Extract the (X, Y) coordinate from the center of the cell holding the provided text.  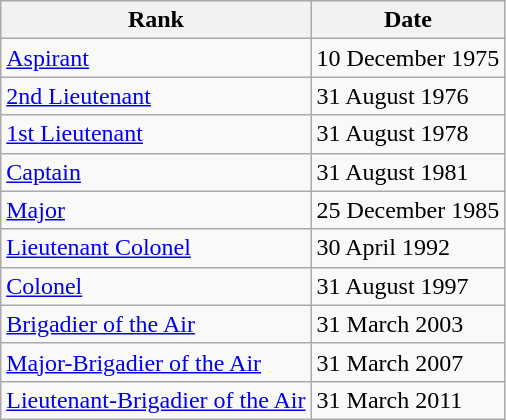
1st Lieutenant (156, 134)
Lieutenant Colonel (156, 248)
Brigadier of the Air (156, 324)
31 March 2011 (408, 400)
Major-Brigadier of the Air (156, 362)
Lieutenant-Brigadier of the Air (156, 400)
30 April 1992 (408, 248)
Rank (156, 20)
25 December 1985 (408, 210)
31 August 1997 (408, 286)
Aspirant (156, 58)
10 December 1975 (408, 58)
Date (408, 20)
31 March 2007 (408, 362)
31 August 1976 (408, 96)
Major (156, 210)
Colonel (156, 286)
31 August 1981 (408, 172)
31 March 2003 (408, 324)
2nd Lieutenant (156, 96)
Captain (156, 172)
31 August 1978 (408, 134)
